Locate the cell with the specified text and output its [X, Y] center coordinate. 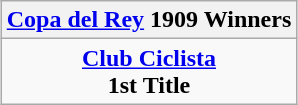
Copa del Rey 1909 Winners [149, 20]
Club Ciclista1st Title [149, 72]
